Locate the cell with the specified text and output its (X, Y) center coordinate. 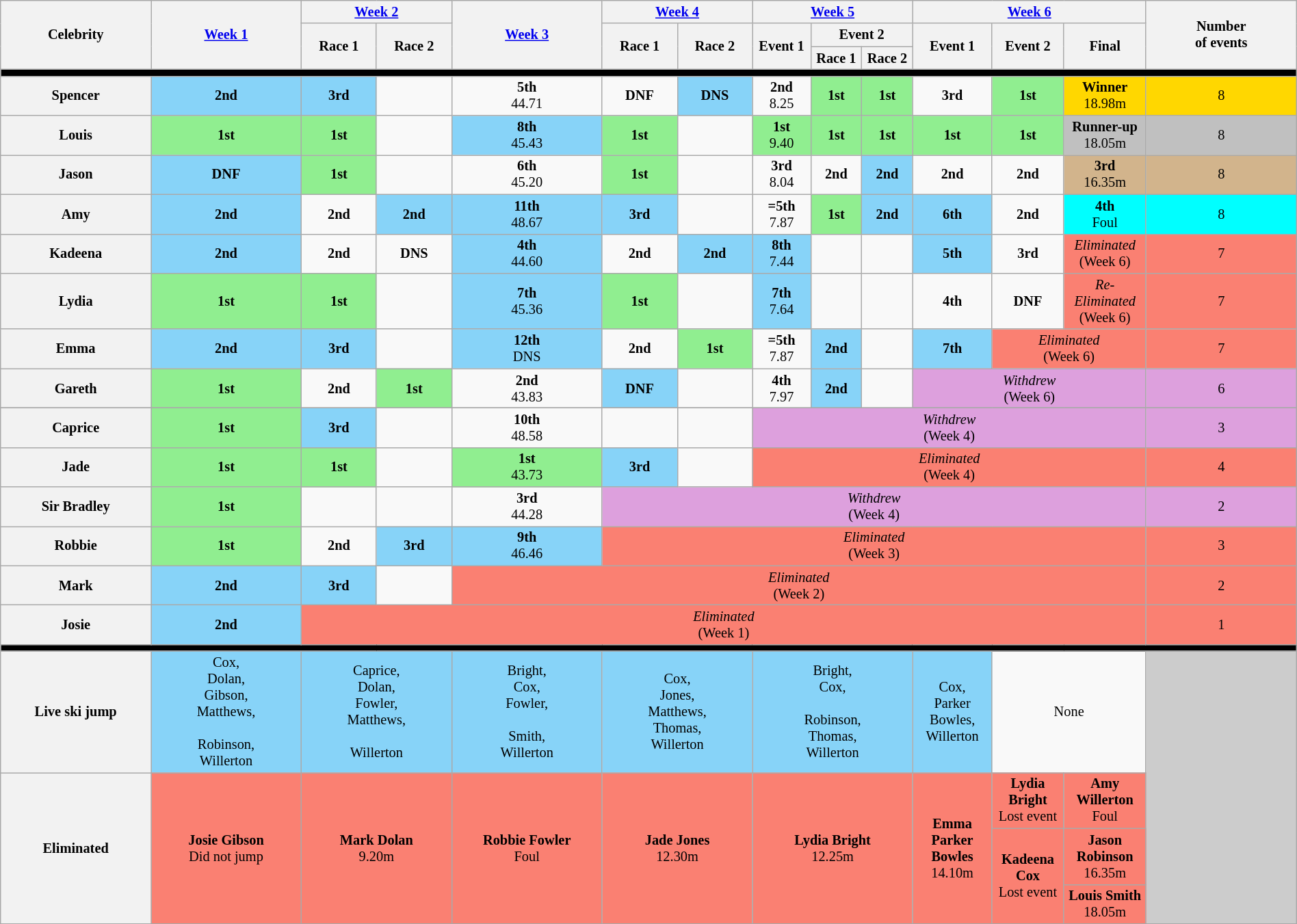
9th46.46 (527, 546)
7th7.64 (781, 301)
Gareth (76, 388)
7th45.36 (527, 301)
4thFoul (1105, 214)
Lydia Bright12.25m (833, 848)
Jade Jones12.30m (677, 848)
Week 5 (833, 12)
Cox,Parker Bowles,Willerton (952, 712)
3rd8.04 (781, 174)
Caprice (76, 427)
Jade (76, 467)
Robbie (76, 546)
1 (1221, 624)
6th45.20 (527, 174)
Withdrew(Week 6) (1029, 388)
Louis (76, 135)
Josie (76, 624)
1st9.40 (781, 135)
Eliminated (76, 848)
10th48.58 (527, 427)
2nd8.25 (781, 96)
Lydia BrightLost event (1027, 800)
Mark (76, 585)
Week 6 (1029, 12)
Eliminated(Week 1) (724, 624)
3rd16.35m (1105, 174)
Jason Robinson16.35m (1105, 856)
6th (952, 214)
Week 3 (527, 34)
4th7.97 (781, 388)
Re-Eliminated(Week 6) (1105, 301)
Louis Smith18.05m (1105, 904)
Sir Bradley (76, 507)
Spencer (76, 96)
None (1069, 712)
Lydia (76, 301)
Caprice,Dolan,Fowler,Matthews,Willerton (376, 712)
Final (1105, 47)
Eliminated(Week 4) (949, 467)
Celebrity (76, 34)
Bright,Cox,Robinson,Thomas,Willerton (833, 712)
Amy (76, 214)
3rd44.28 (527, 507)
Amy WillertonFoul (1105, 800)
6 (1221, 388)
Emma Parker Bowles14.10m (952, 848)
4th44.60 (527, 254)
Week 2 (376, 12)
5th (952, 254)
Live ski jump (76, 712)
1st43.73 (527, 467)
8th45.43 (527, 135)
Runner-up18.05m (1105, 135)
Bright,Cox,Fowler,Smith,Willerton (527, 712)
12thDNS (527, 349)
Week 4 (677, 12)
Josie GibsonDid not jump (226, 848)
5th44.71 (527, 96)
Mark Dolan9.20m (376, 848)
Robbie FowlerFoul (527, 848)
Cox,Dolan,Gibson,Matthews,Robinson,Willerton (226, 712)
8th7.44 (781, 254)
Jason (76, 174)
7th (952, 349)
Eliminated(Week 2) (799, 585)
Kadeena (76, 254)
11th48.67 (527, 214)
Numberof events (1221, 34)
Cox,Jones,Matthews,Thomas,Willerton (677, 712)
Eliminated(Week 3) (874, 546)
2nd43.83 (527, 388)
Emma (76, 349)
Winner18.98m (1105, 96)
Kadeena CoxLost event (1027, 875)
4 (1221, 467)
Week 1 (226, 34)
4th (952, 301)
